From the cell containing the given text, extract its center point as [X, Y] coordinate. 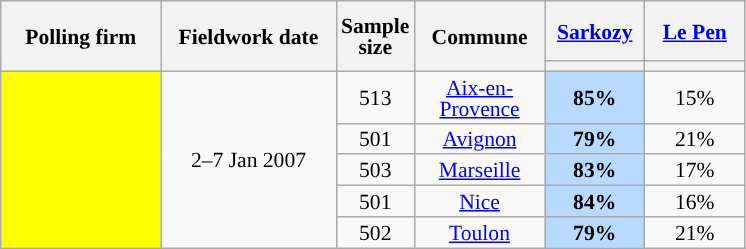
Avignon [479, 138]
Le Pen [695, 31]
Fieldwork date [248, 36]
Commune [479, 36]
16% [695, 202]
Polling firm [81, 36]
Nice [479, 202]
Toulon [479, 232]
84% [595, 202]
503 [375, 170]
15% [695, 97]
Sarkozy [595, 31]
Marseille [479, 170]
83% [595, 170]
17% [695, 170]
85% [595, 97]
502 [375, 232]
2–7 Jan 2007 [248, 160]
513 [375, 97]
Aix-en-Provence [479, 97]
Samplesize [375, 36]
